Capture the cell that displays the provided text and extract its (x, y) central coordinate. 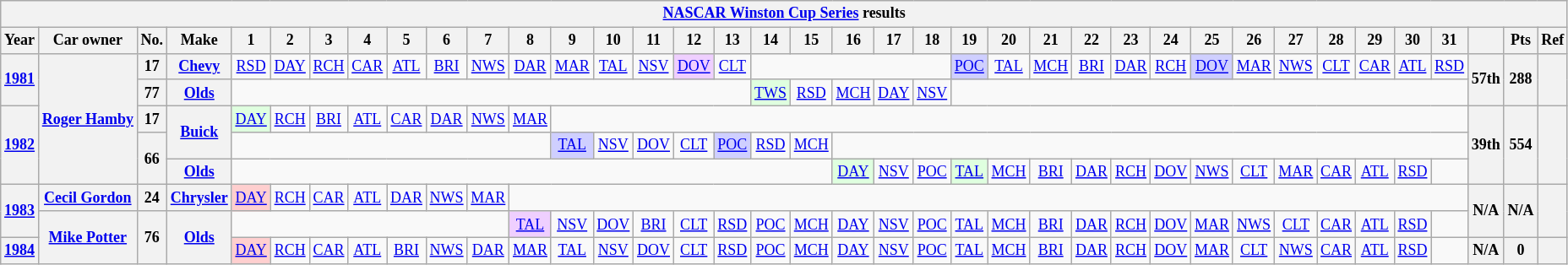
22 (1092, 41)
Pts (1521, 41)
1983 (20, 211)
Make (199, 41)
29 (1375, 41)
66 (152, 159)
Year (20, 41)
12 (694, 41)
8 (531, 41)
NASCAR Winston Cup Series results (784, 14)
Roger Hamby (88, 119)
No. (152, 41)
13 (732, 41)
28 (1337, 41)
19 (969, 41)
30 (1413, 41)
2 (290, 41)
20 (1009, 41)
0 (1521, 250)
Buick (199, 132)
6 (446, 41)
39th (1485, 145)
15 (811, 41)
554 (1521, 145)
1984 (20, 250)
16 (853, 41)
1 (251, 41)
11 (654, 41)
9 (572, 41)
76 (152, 237)
14 (770, 41)
1982 (20, 145)
TWS (770, 93)
10 (613, 41)
Ref (1553, 41)
5 (407, 41)
23 (1130, 41)
Cecil Gordon (88, 197)
77 (152, 93)
21 (1051, 41)
7 (488, 41)
Car owner (88, 41)
18 (933, 41)
Chrysler (199, 197)
3 (329, 41)
31 (1450, 41)
57th (1485, 79)
Chevy (199, 66)
4 (367, 41)
25 (1212, 41)
26 (1254, 41)
Mike Potter (88, 237)
27 (1296, 41)
288 (1521, 79)
1981 (20, 79)
